Detect which cell encompasses the target text, then output its (x, y) center coordinate. 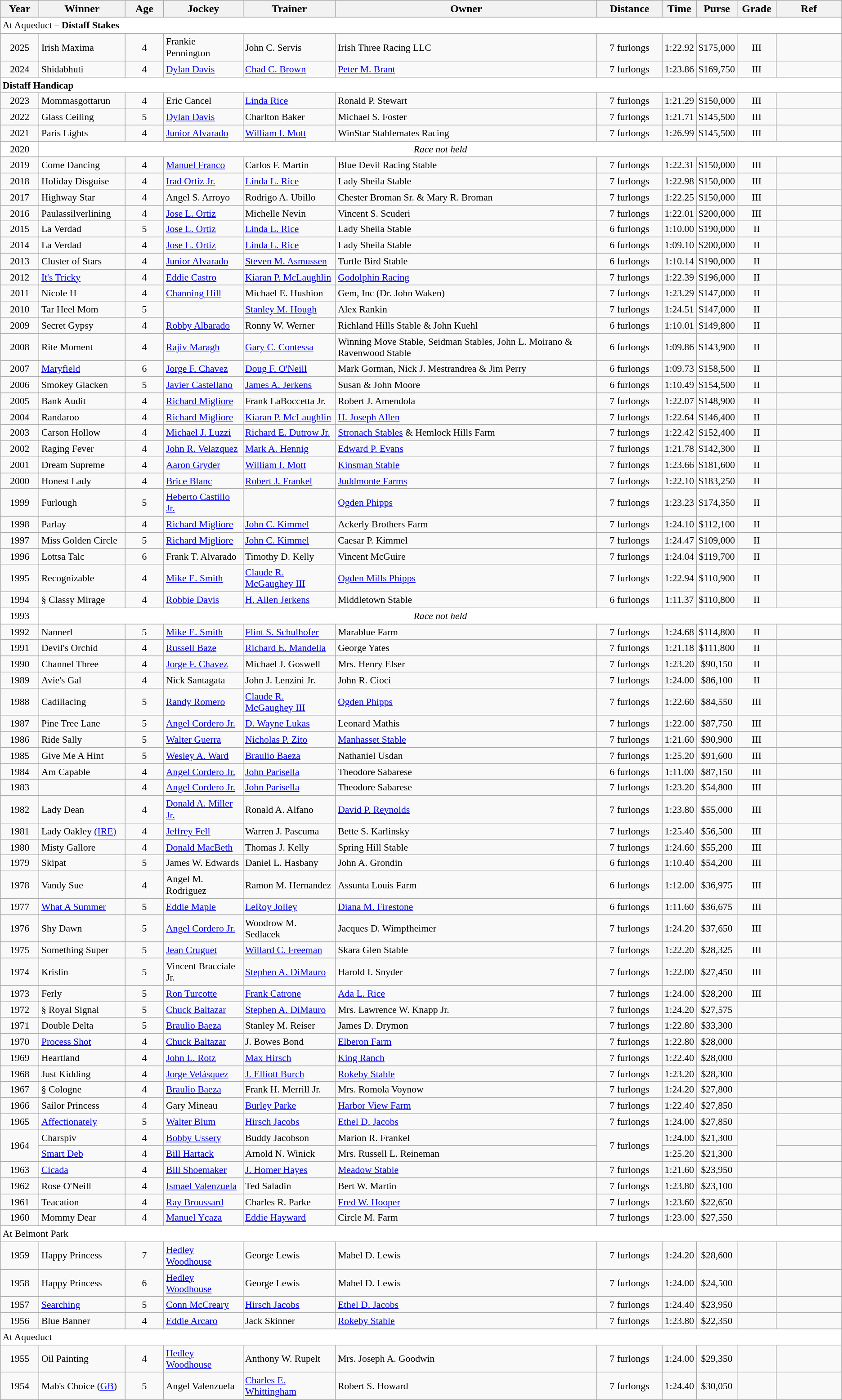
Jean Cruguet (203, 950)
$84,550 (717, 701)
Rite Moment (82, 347)
Double Delta (82, 1025)
2022 (20, 117)
Rose O'Neill (82, 1186)
Nicholas P. Zito (289, 740)
Heartland (82, 1058)
Krislin (82, 972)
Circle M. Farm (466, 1218)
Conn McCreary (203, 1305)
Raging Fever (82, 449)
Ted Saladin (289, 1186)
1:21.18 (679, 648)
Bert W. Martin (466, 1186)
1969 (20, 1058)
Teacation (82, 1202)
Marablue Farm (466, 632)
$33,300 (717, 1025)
1962 (20, 1186)
Jockey (203, 9)
$23,100 (717, 1186)
1:22.94 (679, 578)
Ismael Valenzuela (203, 1186)
1:10.40 (679, 863)
Vincent Bracciale Jr. (203, 972)
Arnold N. Winick (289, 1154)
1:10.00 (679, 229)
Warren J. Pascuma (289, 831)
Secret Gypsy (82, 325)
Randaroo (82, 417)
Michael E. Hushion (289, 293)
1987 (20, 723)
John A. Grondin (466, 863)
1:22.60 (679, 701)
Blue Banner (82, 1321)
Bette S. Karlinsky (466, 831)
Year (20, 9)
1:21.29 (679, 101)
Eddie Maple (203, 907)
1:22.98 (679, 181)
Richard E. Dutrow Jr. (289, 433)
1:24.04 (679, 557)
1:25.40 (679, 831)
Nick Santagata (203, 680)
1:23.66 (679, 465)
Distaff Handicap (421, 85)
Irad Ortiz Jr. (203, 181)
1982 (20, 809)
Eddie Arcaro (203, 1321)
Russell Baze (203, 648)
Irish Three Racing LLC (466, 47)
Mrs. Joseph A. Goodwin (466, 1359)
Vincent S. Scuderi (466, 213)
2004 (20, 417)
Frank H. Merrill Jr. (289, 1090)
$90,150 (717, 664)
Michael J. Goswell (289, 664)
Mark Gorman, Nick J. Mestrandrea & Jim Perry (466, 369)
Channel Three (82, 664)
$154,500 (717, 385)
Peter M. Brant (466, 69)
2008 (20, 347)
Edward P. Evans (466, 449)
$109,000 (717, 540)
1983 (20, 788)
1:22.01 (679, 213)
John R. Cioci (466, 680)
1981 (20, 831)
Bank Audit (82, 401)
Distance (629, 9)
Channing Hill (203, 293)
Tar Heel Mom (82, 309)
Willard C. Freeman (289, 950)
1998 (20, 524)
1988 (20, 701)
Walter Blum (203, 1122)
$183,250 (717, 481)
Angel M. Rodriguez (203, 885)
1:22.07 (679, 401)
Am Capable (82, 771)
2017 (20, 197)
1975 (20, 950)
Robert S. Howard (466, 1386)
$29,350 (717, 1359)
2006 (20, 385)
Glass Ceiling (82, 117)
1977 (20, 907)
$27,575 (717, 1010)
1993 (20, 616)
Eric Cancel (203, 101)
Fred W. Hooper (466, 1202)
1954 (20, 1386)
$54,200 (717, 863)
2024 (20, 69)
Doug F. O'Neill (289, 369)
$24,500 (717, 1283)
Sailor Princess (82, 1106)
2001 (20, 465)
Ride Sally (82, 740)
Diana M. Firestone (466, 907)
1:22.39 (679, 277)
Shidabhuti (82, 69)
Stanley M. Hough (289, 309)
2023 (20, 101)
2019 (20, 165)
1:23.86 (679, 69)
Mommy Dear (82, 1218)
1967 (20, 1090)
1:23.60 (679, 1202)
$181,600 (717, 465)
1:11.37 (679, 600)
1973 (20, 994)
Donald MacBeth (203, 847)
1964 (20, 1146)
1997 (20, 540)
Eddie Castro (203, 277)
$112,100 (717, 524)
1976 (20, 928)
1:09.10 (679, 245)
Process Shot (82, 1042)
Vincent McGuire (466, 557)
2025 (20, 47)
1970 (20, 1042)
1:22.31 (679, 165)
1959 (20, 1255)
$90,900 (717, 740)
Godolphin Racing (466, 277)
WinStar Stablemates Racing (466, 133)
Smart Deb (82, 1154)
Dream Supreme (82, 465)
What A Summer (82, 907)
$196,000 (717, 277)
Ronald A. Alfano (289, 809)
1:21.78 (679, 449)
2021 (20, 133)
Carlos F. Martin (289, 165)
Ronald P. Stewart (466, 101)
1989 (20, 680)
Pine Tree Lane (82, 723)
Assunta Louis Farm (466, 885)
1:11.00 (679, 771)
$152,400 (717, 433)
2011 (20, 293)
Nicole H (82, 293)
1:24.10 (679, 524)
Rodrigo A. Ubillo (289, 197)
1968 (20, 1074)
Carson Hollow (82, 433)
Jacques D. Wimpfheimer (466, 928)
2012 (20, 277)
1958 (20, 1283)
Ronny W. Werner (289, 325)
Ref (809, 9)
Mrs. Romola Voynow (466, 1090)
$119,700 (717, 557)
2010 (20, 309)
Honest Lady (82, 481)
Smokey Glacken (82, 385)
1:24.51 (679, 309)
Meadow Stable (466, 1170)
Michael S. Foster (466, 117)
Ramon M. Hernandez (289, 885)
$91,600 (717, 756)
Bill Shoemaker (203, 1170)
Gary Mineau (203, 1106)
1:22.25 (679, 197)
1994 (20, 600)
H. Allen Jerkens (289, 600)
H. Joseph Allen (466, 417)
Holiday Disguise (82, 181)
Winning Move Stable, Seidman Stables, John L. Moirano & Ravenwood Stable (466, 347)
Harold I. Snyder (466, 972)
$87,150 (717, 771)
Mrs. Henry Elser (466, 664)
Randy Romero (203, 701)
1:10.14 (679, 261)
2009 (20, 325)
J. Elliott Burch (289, 1074)
2005 (20, 401)
Robert J. Amendola (466, 401)
Michelle Nevin (289, 213)
J. Bowes Bond (289, 1042)
$158,500 (717, 369)
1:12.00 (679, 885)
1:09.86 (679, 347)
Winner (82, 9)
1:22.92 (679, 47)
$55,000 (717, 809)
$175,000 (717, 47)
1980 (20, 847)
Flint S. Schulhofer (289, 632)
1:26.99 (679, 133)
$87,750 (717, 723)
Recognizable (82, 578)
John L. Rotz (203, 1058)
$56,500 (717, 831)
2002 (20, 449)
1996 (20, 557)
$28,600 (717, 1255)
Manhasset Stable (466, 740)
It's Tricky (82, 277)
1990 (20, 664)
1999 (20, 503)
James D. Drymon (466, 1025)
Age (144, 9)
Woodrow M. Sedlacek (289, 928)
Owner (466, 9)
1:22.20 (679, 950)
Paris Lights (82, 133)
Bobby Ussery (203, 1138)
$27,550 (717, 1218)
Aaron Gryder (203, 465)
Frank Catrone (289, 994)
Richland Hills Stable & John Kuehl (466, 325)
1991 (20, 648)
Blue Devil Racing Stable (466, 165)
Kinsman Stable (466, 465)
Michael J. Luzzi (203, 433)
Timothy D. Kelly (289, 557)
Paulassilverlining (82, 213)
1972 (20, 1010)
2020 (20, 149)
Ron Turcotte (203, 994)
2003 (20, 433)
Gem, Inc (Dr. John Waken) (466, 293)
Lottsa Talc (82, 557)
1:23.00 (679, 1218)
Jeffrey Fell (203, 831)
$54,800 (717, 788)
1:10.49 (679, 385)
Walter Guerra (203, 740)
Frank LaBoccetta Jr. (289, 401)
$114,800 (717, 632)
$28,200 (717, 994)
Maryfield (82, 369)
Misty Gallore (82, 847)
Oil Painting (82, 1359)
Irish Maxima (82, 47)
$37,650 (717, 928)
$174,350 (717, 503)
Manuel Ycaza (203, 1218)
John J. Lenzini Jr. (289, 680)
Vandy Sue (82, 885)
2016 (20, 213)
D. Wayne Lukas (289, 723)
Mommasgottarun (82, 101)
Ferly (82, 994)
At Aqueduct (421, 1337)
1:23.29 (679, 293)
Charles R. Parke (289, 1202)
Charles E. Whittingham (289, 1386)
Susan & John Moore (466, 385)
Bill Hartack (203, 1154)
Searching (82, 1305)
1:22.42 (679, 433)
Richard E. Mandella (289, 648)
1961 (20, 1202)
Something Super (82, 950)
Highway Star (82, 197)
$30,050 (717, 1386)
Linda Rice (289, 101)
1966 (20, 1106)
2007 (20, 369)
Charspiv (82, 1138)
1:22.10 (679, 481)
Come Dancing (82, 165)
Cadillacing (82, 701)
Angel Valenzuela (203, 1386)
$86,100 (717, 680)
Alex Rankin (466, 309)
Ogden Mills Phipps (466, 578)
$22,650 (717, 1202)
Trainer (289, 9)
Shy Dawn (82, 928)
1984 (20, 771)
Nannerl (82, 632)
1:11.60 (679, 907)
John C. Servis (289, 47)
Javier Castellano (203, 385)
Caesar P. Kimmel (466, 540)
1978 (20, 885)
Jack Skinner (289, 1321)
Mab's Choice (GB) (82, 1386)
LeRoy Jolley (289, 907)
David P. Reynolds (466, 809)
1:24.68 (679, 632)
J. Homer Hayes (289, 1170)
Heberto Castillo Jr. (203, 503)
1956 (20, 1321)
Gary C. Contessa (289, 347)
$22,350 (717, 1321)
Robert J. Frankel (289, 481)
Give Me A Hint (82, 756)
2013 (20, 261)
Donald A. Miller Jr. (203, 809)
Burley Parke (289, 1106)
$36,975 (717, 885)
7 (144, 1255)
2014 (20, 245)
$169,750 (717, 69)
§ Cologne (82, 1090)
$142,300 (717, 449)
Furlough (82, 503)
Turtle Bird Stable (466, 261)
Cicada (82, 1170)
$28,325 (717, 950)
$28,300 (717, 1074)
Time (679, 9)
$146,400 (717, 417)
Harbor View Farm (466, 1106)
King Ranch (466, 1058)
Mark A. Hennig (289, 449)
At Aqueduct – Distaff Stakes (421, 26)
Marion R. Frankel (466, 1138)
2018 (20, 181)
Ackerly Brothers Farm (466, 524)
Stronach Stables & Hemlock Hills Farm (466, 433)
Manuel Franco (203, 165)
John R. Velazquez (203, 449)
George Yates (466, 648)
$110,800 (717, 600)
1985 (20, 756)
$110,900 (717, 578)
§ Classy Mirage (82, 600)
Skara Glen Stable (466, 950)
Frankie Pennington (203, 47)
Brice Blanc (203, 481)
Just Kidding (82, 1074)
Robby Albarado (203, 325)
Charlton Baker (289, 117)
Devil's Orchid (82, 648)
James W. Edwards (203, 863)
Ada L. Rice (466, 994)
Anthony W. Rupelt (289, 1359)
1955 (20, 1359)
Lady Oakley (IRE) (82, 831)
Lady Dean (82, 809)
Spring Hill Stable (466, 847)
James A. Jerkens (289, 385)
Steven M. Asmussen (289, 261)
1986 (20, 740)
Skipat (82, 863)
Chad C. Brown (289, 69)
$143,900 (717, 347)
1957 (20, 1305)
2000 (20, 481)
$27,800 (717, 1090)
$55,200 (717, 847)
Eddie Hayward (289, 1218)
1:09.73 (679, 369)
1:22.64 (679, 417)
Middletown Stable (466, 600)
Chester Broman Sr. & Mary R. Broman (466, 197)
1:24.60 (679, 847)
1965 (20, 1122)
1960 (20, 1218)
$27,450 (717, 972)
Grade (757, 9)
Wesley A. Ward (203, 756)
Elberon Farm (466, 1042)
Affectionately (82, 1122)
$111,800 (717, 648)
Mrs. Lawrence W. Knapp Jr. (466, 1010)
1:23.23 (679, 503)
Ray Broussard (203, 1202)
1992 (20, 632)
Nathaniel Usdan (466, 756)
$149,800 (717, 325)
Rajiv Maragh (203, 347)
1971 (20, 1025)
1:24.47 (679, 540)
1979 (20, 863)
Cluster of Stars (82, 261)
2015 (20, 229)
Avie's Gal (82, 680)
1995 (20, 578)
1963 (20, 1170)
Leonard Mathis (466, 723)
At Belmont Park (421, 1234)
Max Hirsch (289, 1058)
Robbie Davis (203, 600)
$36,675 (717, 907)
Miss Golden Circle (82, 540)
Mrs. Russell L. Reineman (466, 1154)
Purse (717, 9)
$148,900 (717, 401)
Buddy Jacobson (289, 1138)
Juddmonte Farms (466, 481)
Thomas J. Kelly (289, 847)
Daniel L. Hasbany (289, 863)
1:21.71 (679, 117)
Angel S. Arroyo (203, 197)
1974 (20, 972)
Frank T. Alvarado (203, 557)
Jorge Velásquez (203, 1074)
§ Royal Signal (82, 1010)
Stanley M. Reiser (289, 1025)
1:10.01 (679, 325)
Parlay (82, 524)
